Find where the given text appears and provide that cell's center as (x, y) coordinate. 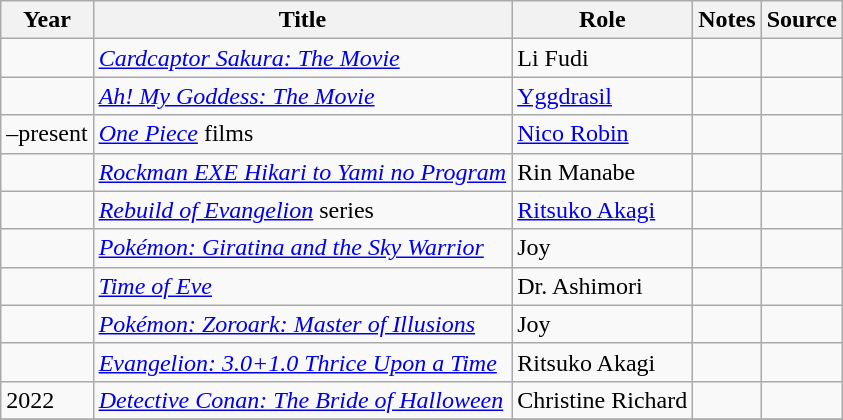
Pokémon: Giratina and the Sky Warrior (302, 248)
Year (47, 20)
Source (802, 20)
Li Fudi (602, 58)
Rin Manabe (602, 172)
Pokémon: Zoroark: Master of Illusions (302, 324)
Evangelion: 3.0+1.0 Thrice Upon a Time (302, 362)
Christine Richard (602, 400)
Nico Robin (602, 134)
2022 (47, 400)
Detective Conan: The Bride of Halloween (302, 400)
–present (47, 134)
Ah! My Goddess: The Movie (302, 96)
Rebuild of Evangelion series (302, 210)
Notes (727, 20)
Cardcaptor Sakura: The Movie (302, 58)
Role (602, 20)
Yggdrasil (602, 96)
Time of Eve (302, 286)
Title (302, 20)
Dr. Ashimori (602, 286)
Rockman EXE Hikari to Yami no Program (302, 172)
One Piece films (302, 134)
